For the text-containing cell, return its midpoint in (X, Y) coordinate format. 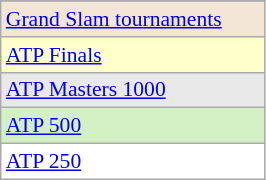
Grand Slam tournaments (133, 19)
ATP 500 (133, 126)
ATP Finals (133, 55)
ATP 250 (133, 162)
ATP Masters 1000 (133, 90)
